Locate the cell with the specified text and output its [X, Y] center coordinate. 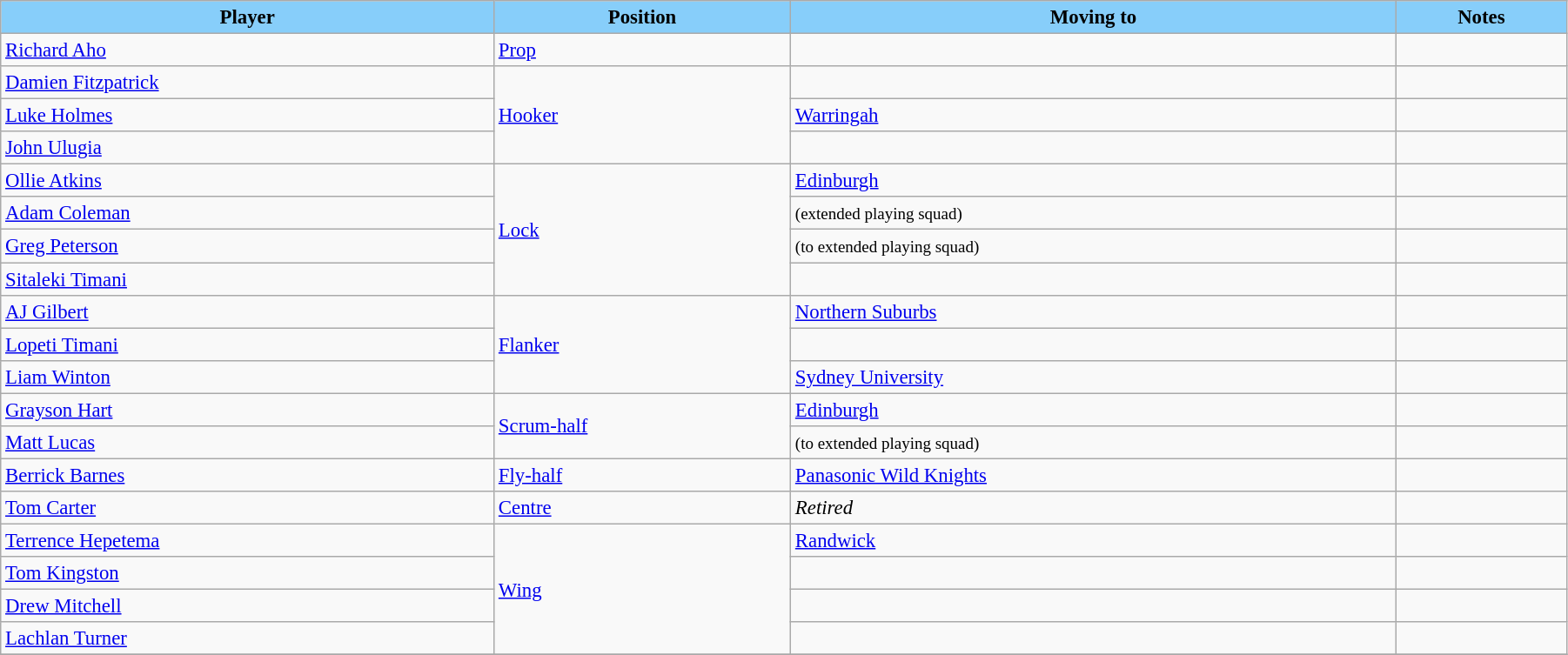
Prop [642, 50]
John Ulugia [247, 148]
Retired [1094, 508]
Luke Holmes [247, 116]
Tom Carter [247, 508]
AJ Gilbert [247, 311]
Hooker [642, 115]
Lock [642, 230]
Terrence Hepetema [247, 540]
Northern Suburbs [1094, 311]
Sitaleki Timani [247, 279]
Scrum-half [642, 426]
Centre [642, 508]
Fly-half [642, 475]
Randwick [1094, 540]
Wing [642, 589]
Warringah [1094, 116]
Sydney University [1094, 377]
Moving to [1094, 17]
Lopeti Timani [247, 344]
Liam Winton [247, 377]
Notes [1481, 17]
Flanker [642, 344]
Tom Kingston [247, 573]
Position [642, 17]
Panasonic Wild Knights [1094, 475]
Matt Lucas [247, 443]
Drew Mitchell [247, 606]
Berrick Barnes [247, 475]
Ollie Atkins [247, 181]
Richard Aho [247, 50]
Lachlan Turner [247, 638]
(extended playing squad) [1094, 213]
Adam Coleman [247, 213]
Damien Fitzpatrick [247, 83]
Grayson Hart [247, 410]
Player [247, 17]
Greg Peterson [247, 246]
